Search for the cell housing the specified text and yield its (X, Y) center coordinate. 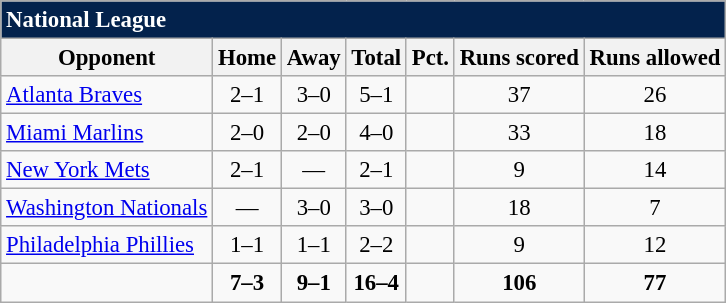
Opponent (107, 58)
Home (248, 58)
Total (376, 58)
12 (655, 245)
Miami Marlins (107, 133)
Runs scored (519, 58)
Philadelphia Phillies (107, 245)
33 (519, 133)
Runs allowed (655, 58)
77 (655, 283)
4–0 (376, 133)
National League (364, 20)
Away (314, 58)
106 (519, 283)
16–4 (376, 283)
7 (655, 208)
New York Mets (107, 170)
14 (655, 170)
26 (655, 95)
9–1 (314, 283)
37 (519, 95)
5–1 (376, 95)
7–3 (248, 283)
2–2 (376, 245)
Atlanta Braves (107, 95)
Pct. (430, 58)
Washington Nationals (107, 208)
